Locate the cell with the specified text and output its (x, y) center coordinate. 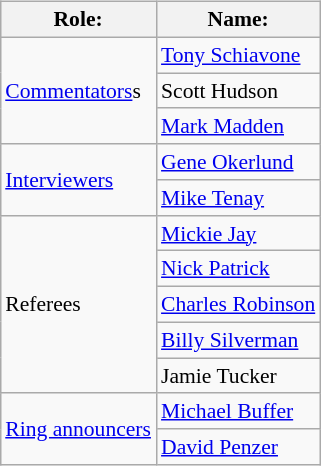
Interviewers (78, 180)
Gene Okerlund (238, 162)
Commentatorss (78, 90)
Billy Silverman (238, 340)
Referees (78, 304)
Tony Schiavone (238, 55)
Nick Patrick (238, 269)
David Penzer (238, 447)
Charles Robinson (238, 305)
Mickie Jay (238, 233)
Role: (78, 20)
Ring announcers (78, 428)
Mark Madden (238, 126)
Name: (238, 20)
Jamie Tucker (238, 376)
Mike Tenay (238, 198)
Scott Hudson (238, 91)
Michael Buffer (238, 411)
